Locate the cell with the specified text and output its (x, y) center coordinate. 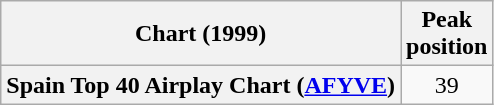
39 (447, 85)
Chart (1999) (201, 34)
Peakposition (447, 34)
Spain Top 40 Airplay Chart (AFYVE) (201, 85)
